From the cell containing the given text, extract its center point as (X, Y) coordinate. 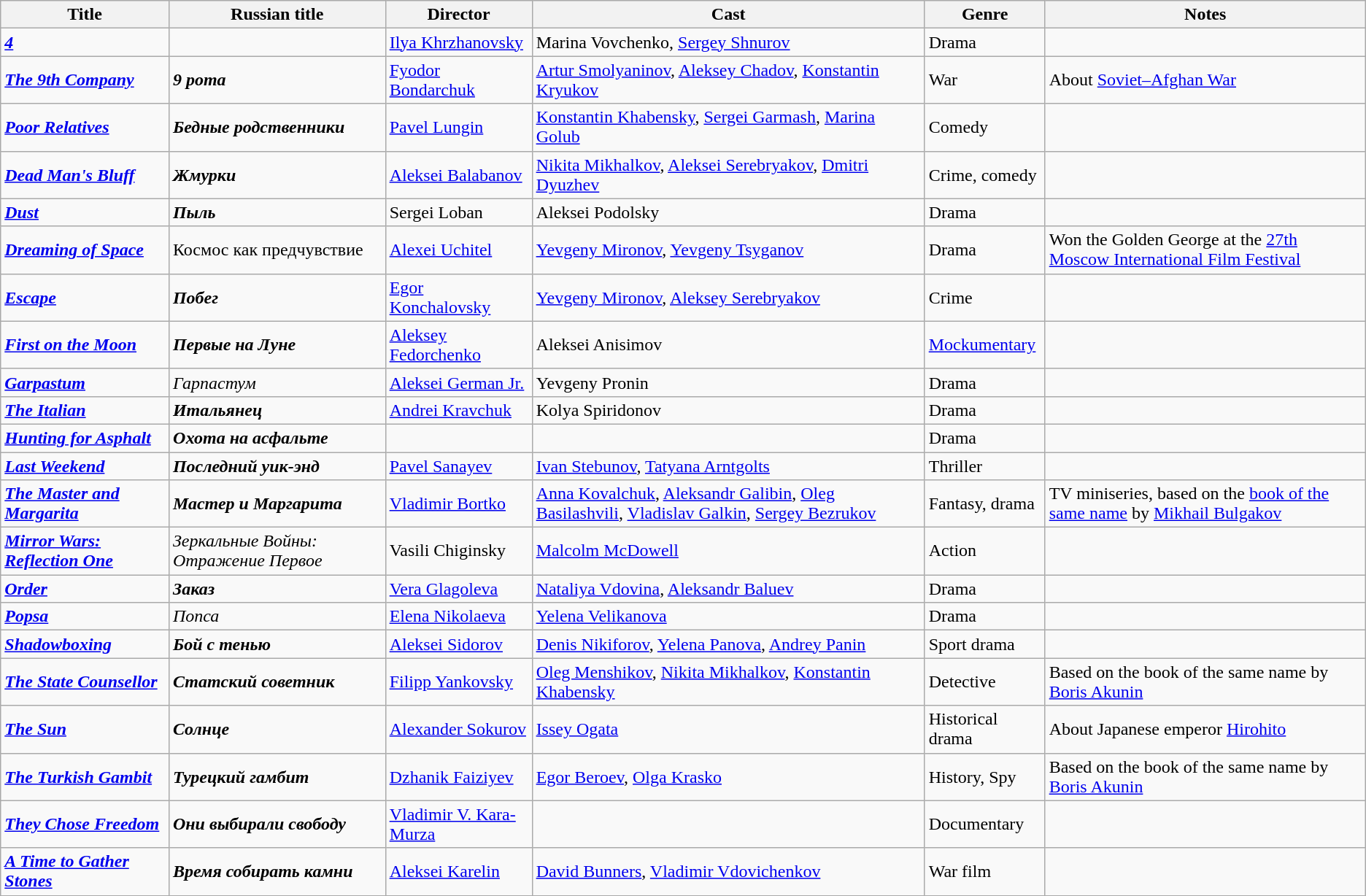
War film (985, 871)
Garpastum (85, 382)
4 (85, 42)
History, Spy (985, 776)
Historical drama (985, 730)
Hunting for Asphalt (85, 438)
About Japanese emperor Hirohito (1205, 730)
Последний уик-энд (277, 466)
Побег (277, 298)
Pavel Sanayev (458, 466)
Filipp Yankovsky (458, 681)
Солнце (277, 730)
Космос как предчувствие (277, 250)
Crime (985, 298)
Elena Nikolaeva (458, 617)
The 9th Company (85, 80)
Dzhanik Faiziyev (458, 776)
Egor Konchalovsky (458, 298)
Охота на асфальте (277, 438)
Aleksei Karelin (458, 871)
Comedy (985, 127)
Бедные родственники (277, 127)
War (985, 80)
Shadowboxing (85, 644)
Order (85, 589)
They Chose Freedom (85, 824)
Vasili Chiginsky (458, 552)
Vladimir V. Kara-Murza (458, 824)
Mockumentary (985, 344)
The Sun (85, 730)
9 рота (277, 80)
Artur Smolyaninov, Aleksey Chadov, Konstantin Kryukov (728, 80)
Nataliya Vdovina, Aleksandr Baluev (728, 589)
David Bunners, Vladimir Vdovichenkov (728, 871)
Escape (85, 298)
Ivan Stebunov, Tatyana Arntgolts (728, 466)
Fantasy, drama (985, 503)
Aleksei Sidorov (458, 644)
A Time to Gather Stones (85, 871)
Kolya Spiridonov (728, 410)
Итальянец (277, 410)
Vera Glagoleva (458, 589)
Crime, comedy (985, 175)
Бой с тенью (277, 644)
Yevgeny Pronin (728, 382)
Aleksey Fedorchenko (458, 344)
Статский советник (277, 681)
The Turkish Gambit (85, 776)
Mirror Wars: Reflection One (85, 552)
Aleksei Podolsky (728, 212)
Nikita Mikhalkov, Aleksei Serebryakov, Dmitri Dyuzhev (728, 175)
Cast (728, 15)
Гарпастум (277, 382)
Aleksei Balabanov (458, 175)
Marina Vovchenko, Sergey Shnurov (728, 42)
Aleksei Anisimov (728, 344)
Director (458, 15)
Alexander Sokurov (458, 730)
Aleksei German Jr. (458, 382)
Pavel Lungin (458, 127)
Poor Relatives (85, 127)
TV miniseries, based on the book of the same name by Mikhail Bulgakov (1205, 503)
The State Counsellor (85, 681)
Турецкий гамбит (277, 776)
First on the Moon (85, 344)
Время собирать камни (277, 871)
Sergei Loban (458, 212)
Они выбирали свободу (277, 824)
Documentary (985, 824)
Зеркальные Войны: Отражение Первое (277, 552)
About Soviet–Afghan War (1205, 80)
Russian title (277, 15)
Ilya Khrzhanovsky (458, 42)
Won the Golden George at the 27th Moscow International Film Festival (1205, 250)
Egor Beroev, Olga Krasko (728, 776)
The Master and Margarita (85, 503)
Popsa (85, 617)
Первые на Луне (277, 344)
Dead Man's Bluff (85, 175)
Yevgeny Mironov, Aleksey Serebryakov (728, 298)
Anna Kovalchuk, Aleksandr Galibin, Oleg Basilashvili, Vladislav Galkin, Sergey Bezrukov (728, 503)
Issey Ogata (728, 730)
Yevgeny Mironov, Yevgeny Tsyganov (728, 250)
Action (985, 552)
Malcolm McDowell (728, 552)
Yelena Velikanova (728, 617)
Konstantin Khabensky, Sergei Garmash, Marina Golub (728, 127)
Dust (85, 212)
Dreaming of Space (85, 250)
Genre (985, 15)
Sport drama (985, 644)
Vladimir Bortko (458, 503)
Fyodor Bondarchuk (458, 80)
Заказ (277, 589)
Andrei Kravchuk (458, 410)
Last Weekend (85, 466)
Title (85, 15)
Alexei Uchitel (458, 250)
Denis Nikiforov, Yelena Panova, Andrey Panin (728, 644)
The Italian (85, 410)
Oleg Menshikov, Nikita Mikhalkov, Konstantin Khabensky (728, 681)
Попса (277, 617)
Notes (1205, 15)
Жмурки (277, 175)
Мастер и Маргарита (277, 503)
Пыль (277, 212)
Detective (985, 681)
Thriller (985, 466)
